Output the [X, Y] coordinate of the center of the cell containing the given text.  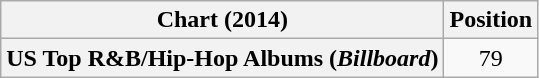
US Top R&B/Hip-Hop Albums (Billboard) [222, 58]
79 [491, 58]
Chart (2014) [222, 20]
Position [491, 20]
